Detect which cell encompasses the target text, then output its (X, Y) center coordinate. 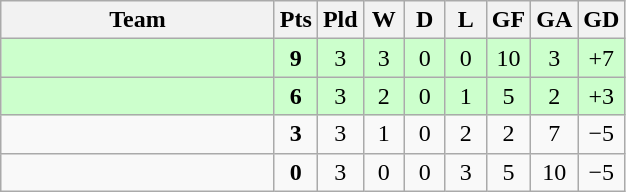
Team (138, 20)
+3 (602, 96)
9 (296, 58)
7 (554, 134)
W (384, 20)
GA (554, 20)
GD (602, 20)
Pld (340, 20)
D (424, 20)
Pts (296, 20)
+7 (602, 58)
6 (296, 96)
GF (508, 20)
L (466, 20)
